For the text-containing cell, return its midpoint in [X, Y] coordinate format. 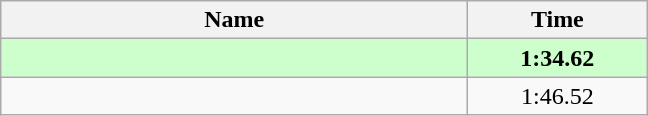
1:46.52 [558, 96]
1:34.62 [558, 58]
Name [234, 20]
Time [558, 20]
